For the text-containing cell, return its midpoint in [x, y] coordinate format. 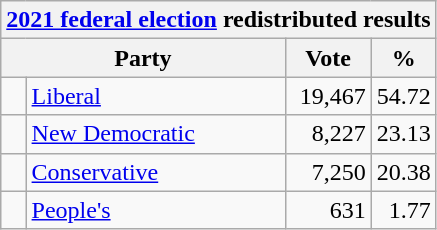
% [404, 58]
Conservative [156, 172]
Liberal [156, 96]
Party [143, 58]
7,250 [328, 172]
Vote [328, 58]
1.77 [404, 210]
631 [328, 210]
19,467 [328, 96]
54.72 [404, 96]
New Democratic [156, 134]
23.13 [404, 134]
2021 federal election redistributed results [218, 20]
People's [156, 210]
8,227 [328, 134]
20.38 [404, 172]
